Determine the [x, y] coordinate at the center of the cell enclosing the given text.  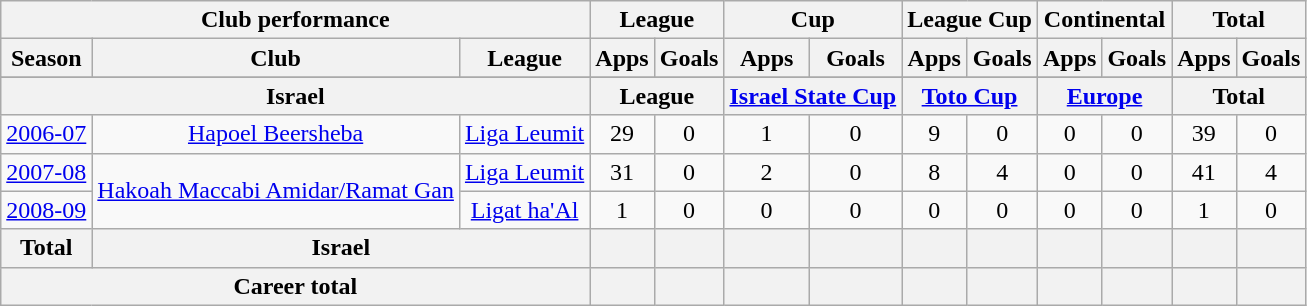
31 [622, 172]
Israel State Cup [813, 96]
9 [934, 134]
Club [276, 58]
2007-08 [46, 172]
Season [46, 58]
Club performance [296, 20]
2 [766, 172]
8 [934, 172]
Europe [1104, 96]
41 [1204, 172]
Hakoah Maccabi Amidar/Ramat Gan [276, 191]
2008-09 [46, 210]
Ligat ha'Al [524, 210]
Career total [296, 286]
2006-07 [46, 134]
Continental [1104, 20]
29 [622, 134]
Cup [813, 20]
League Cup [970, 20]
Hapoel Beersheba [276, 134]
39 [1204, 134]
Toto Cup [970, 96]
